Search for the cell housing the specified text and yield its [X, Y] center coordinate. 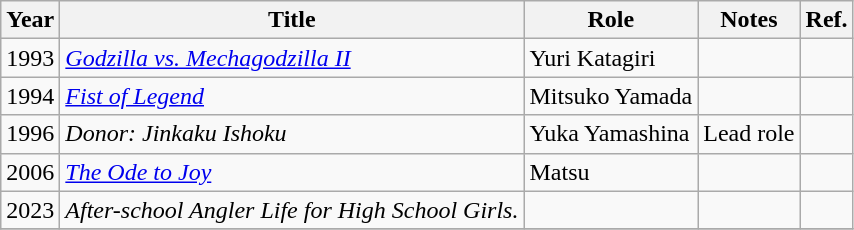
Mitsuko Yamada [611, 96]
1996 [30, 134]
Title [292, 20]
Godzilla vs. Mechagodzilla II [292, 58]
Fist of Legend [292, 96]
Ref. [826, 20]
2023 [30, 210]
Notes [749, 20]
Donor: Jinkaku Ishoku [292, 134]
Yuka Yamashina [611, 134]
After-school Angler Life for High School Girls. [292, 210]
Role [611, 20]
Yuri Katagiri [611, 58]
Lead role [749, 134]
The Ode to Joy [292, 172]
Year [30, 20]
2006 [30, 172]
1994 [30, 96]
Matsu [611, 172]
1993 [30, 58]
